Locate the cell with the specified text and output its (X, Y) center coordinate. 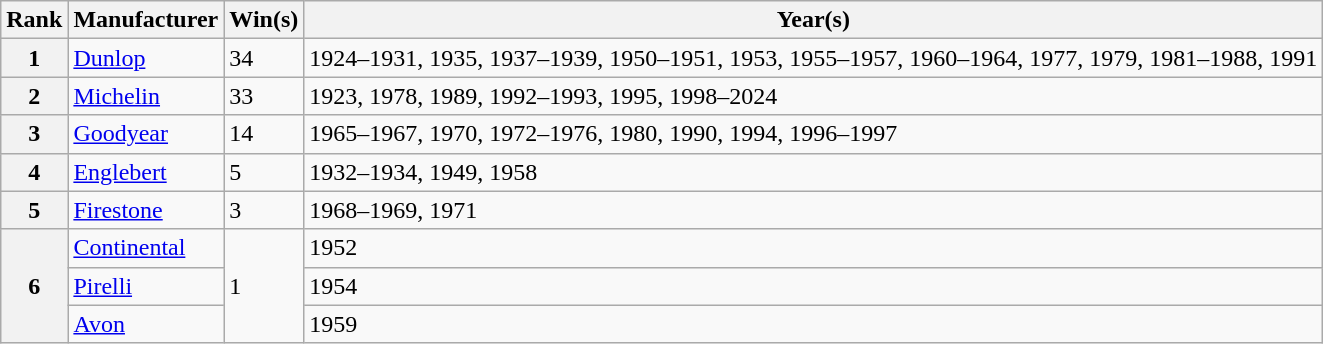
14 (264, 134)
1965–1967, 1970, 1972–1976, 1980, 1990, 1994, 1996–1997 (814, 134)
4 (34, 172)
1954 (814, 286)
1924–1931, 1935, 1937–1939, 1950–1951, 1953, 1955–1957, 1960–1964, 1977, 1979, 1981–1988, 1991 (814, 58)
1959 (814, 324)
Firestone (146, 210)
1952 (814, 248)
Englebert (146, 172)
Goodyear (146, 134)
33 (264, 96)
1968–1969, 1971 (814, 210)
2 (34, 96)
Dunlop (146, 58)
1932–1934, 1949, 1958 (814, 172)
Michelin (146, 96)
Win(s) (264, 20)
Continental (146, 248)
Avon (146, 324)
Year(s) (814, 20)
6 (34, 286)
Manufacturer (146, 20)
Rank (34, 20)
1923, 1978, 1989, 1992–1993, 1995, 1998–2024 (814, 96)
Pirelli (146, 286)
34 (264, 58)
